Determine the [x, y] coordinate at the center of the cell enclosing the given text.  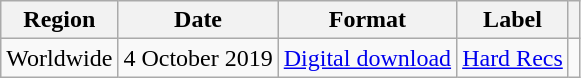
Hard Recs [513, 58]
Date [198, 20]
Format [367, 20]
Digital download [367, 58]
Label [513, 20]
Region [60, 20]
4 October 2019 [198, 58]
Worldwide [60, 58]
